Search for the cell housing the specified text and yield its [X, Y] center coordinate. 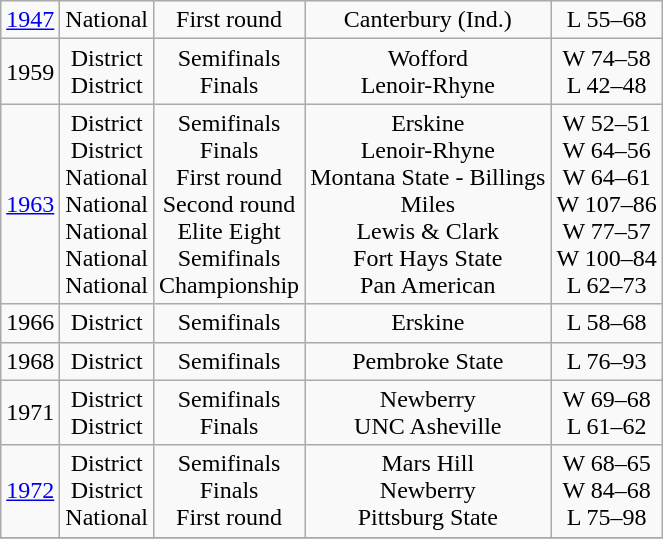
W 52–51W 64–56W 64–61W 107–86W 77–57W 100–84L 62–73 [606, 204]
W 68–65W 84–68L 75–98 [606, 491]
Canterbury (Ind.) [428, 20]
L 58–68 [606, 323]
National [107, 20]
1966 [30, 323]
1947 [30, 20]
Mars HillNewberryPittsburg State [428, 491]
SemifinalsFinalsFirst round [230, 491]
1959 [30, 72]
1968 [30, 361]
1963 [30, 204]
1971 [30, 412]
L 55–68 [606, 20]
W 69–68L 61–62 [606, 412]
1972 [30, 491]
Erskine [428, 323]
DistrictDistrictNationalNationalNationalNationalNational [107, 204]
ErskineLenoir-RhyneMontana State - BillingsMilesLewis & ClarkFort Hays StatePan American [428, 204]
NewberryUNC Asheville [428, 412]
W 74–58L 42–48 [606, 72]
SemifinalsFinalsFirst roundSecond roundElite EightSemifinalsChampionship [230, 204]
Pembroke State [428, 361]
L 76–93 [606, 361]
First round [230, 20]
DistrictDistrictNational [107, 491]
WoffordLenoir-Rhyne [428, 72]
